Pinpoint the cell where the given text exists, returning its [x, y] midpoint coordinate. 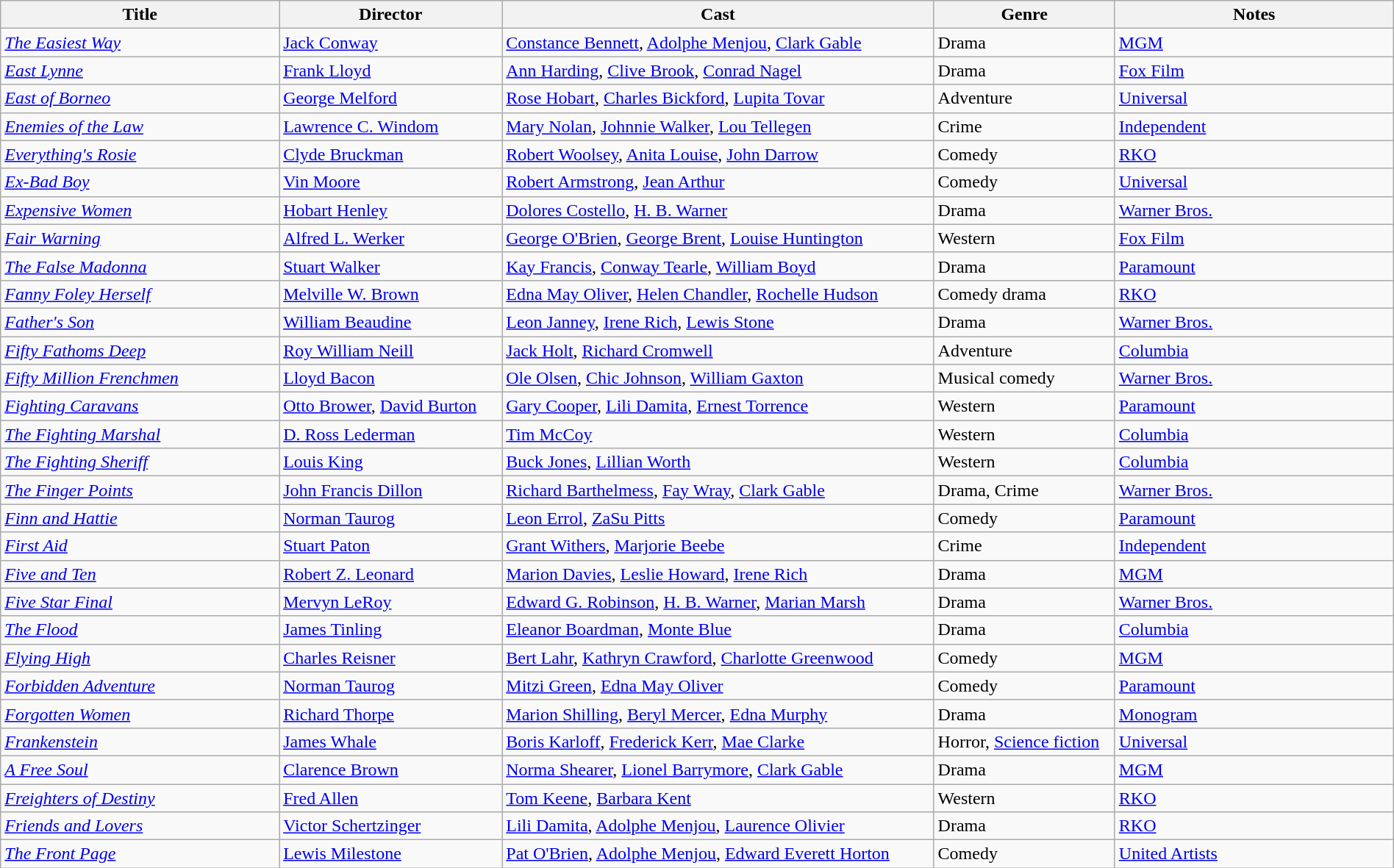
Constance Bennett, Adolphe Menjou, Clark Gable [718, 43]
Genre [1024, 15]
Clyde Bruckman [391, 154]
Edward G. Robinson, H. B. Warner, Marian Marsh [718, 602]
Leon Janney, Irene Rich, Lewis Stone [718, 322]
Rose Hobart, Charles Bickford, Lupita Tovar [718, 98]
The Flood [140, 630]
Otto Brower, David Burton [391, 406]
Eleanor Boardman, Monte Blue [718, 630]
Mary Nolan, Johnnie Walker, Lou Tellegen [718, 126]
Louis King [391, 462]
Friends and Lovers [140, 826]
Victor Schertzinger [391, 826]
Fifty Fathoms Deep [140, 351]
Richard Thorpe [391, 714]
Drama, Crime [1024, 490]
Fair Warning [140, 238]
Enemies of the Law [140, 126]
The Finger Points [140, 490]
Tom Keene, Barbara Kent [718, 797]
Edna May Oliver, Helen Chandler, Rochelle Hudson [718, 294]
Charles Reisner [391, 658]
Frank Lloyd [391, 71]
Alfred L. Werker [391, 238]
Five Star Final [140, 602]
Leon Errol, ZaSu Pitts [718, 518]
Roy William Neill [391, 351]
Robert Woolsey, Anita Louise, John Darrow [718, 154]
Comedy drama [1024, 294]
The Fighting Marshal [140, 434]
John Francis Dillon [391, 490]
Lawrence C. Windom [391, 126]
Horror, Science fiction [1024, 742]
James Tinling [391, 630]
Expensive Women [140, 210]
Lewis Milestone [391, 854]
Title [140, 15]
Fanny Foley Herself [140, 294]
Richard Barthelmess, Fay Wray, Clark Gable [718, 490]
Gary Cooper, Lili Damita, Ernest Torrence [718, 406]
First Aid [140, 546]
Robert Z. Leonard [391, 574]
Melville W. Brown [391, 294]
Forgotten Women [140, 714]
James Whale [391, 742]
Tim McCoy [718, 434]
Director [391, 15]
Bert Lahr, Kathryn Crawford, Charlotte Greenwood [718, 658]
Cast [718, 15]
Jack Holt, Richard Cromwell [718, 351]
The Easiest Way [140, 43]
Hobart Henley [391, 210]
Fred Allen [391, 797]
Pat O'Brien, Adolphe Menjou, Edward Everett Horton [718, 854]
The Front Page [140, 854]
East Lynne [140, 71]
Jack Conway [391, 43]
Freighters of Destiny [140, 797]
Boris Karloff, Frederick Kerr, Mae Clarke [718, 742]
Stuart Paton [391, 546]
The Fighting Sheriff [140, 462]
Clarence Brown [391, 770]
The False Madonna [140, 266]
Ole Olsen, Chic Johnson, William Gaxton [718, 379]
Vin Moore [391, 182]
Stuart Walker [391, 266]
Father's Son [140, 322]
Marion Shilling, Beryl Mercer, Edna Murphy [718, 714]
A Free Soul [140, 770]
Grant Withers, Marjorie Beebe [718, 546]
Ann Harding, Clive Brook, Conrad Nagel [718, 71]
Everything's Rosie [140, 154]
Finn and Hattie [140, 518]
Lili Damita, Adolphe Menjou, Laurence Olivier [718, 826]
Ex-Bad Boy [140, 182]
Buck Jones, Lillian Worth [718, 462]
Mitzi Green, Edna May Oliver [718, 686]
Flying High [140, 658]
Kay Francis, Conway Tearle, William Boyd [718, 266]
United Artists [1254, 854]
Frankenstein [140, 742]
Musical comedy [1024, 379]
Five and Ten [140, 574]
D. Ross Lederman [391, 434]
William Beaudine [391, 322]
George Melford [391, 98]
Norma Shearer, Lionel Barrymore, Clark Gable [718, 770]
Robert Armstrong, Jean Arthur [718, 182]
Notes [1254, 15]
Dolores Costello, H. B. Warner [718, 210]
Mervyn LeRoy [391, 602]
East of Borneo [140, 98]
Marion Davies, Leslie Howard, Irene Rich [718, 574]
Fighting Caravans [140, 406]
Fifty Million Frenchmen [140, 379]
Forbidden Adventure [140, 686]
Lloyd Bacon [391, 379]
Monogram [1254, 714]
George O'Brien, George Brent, Louise Huntington [718, 238]
